Find where the given text appears and provide that cell's center as (x, y) coordinate. 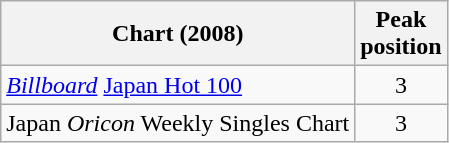
Japan Oricon Weekly Singles Chart (178, 123)
Billboard Japan Hot 100 (178, 85)
Peakposition (401, 34)
Chart (2008) (178, 34)
